Locate the cell with the specified text and output its (x, y) center coordinate. 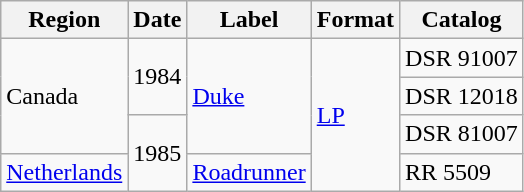
Date (158, 20)
LP (355, 115)
DSR 12018 (462, 96)
Label (249, 20)
DSR 91007 (462, 58)
DSR 81007 (462, 134)
1985 (158, 153)
Catalog (462, 20)
Format (355, 20)
RR 5509 (462, 172)
Canada (64, 96)
1984 (158, 77)
Netherlands (64, 172)
Duke (249, 96)
Region (64, 20)
Roadrunner (249, 172)
